For the text-containing cell, return its midpoint in (x, y) coordinate format. 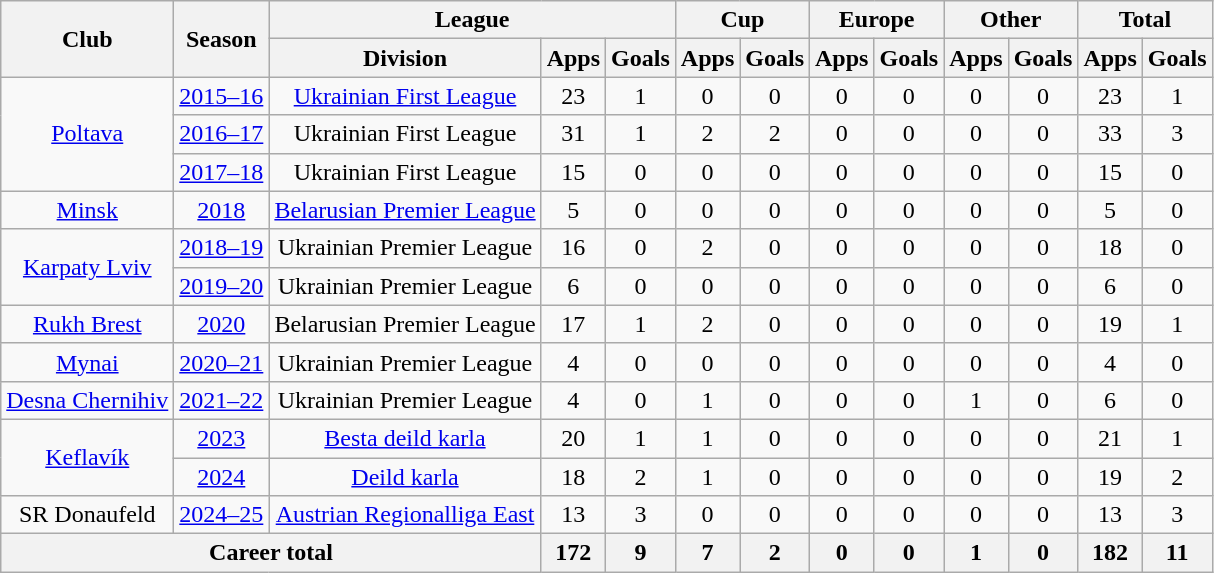
9 (641, 553)
Keflavík (88, 457)
21 (1110, 438)
172 (573, 553)
Deild karla (405, 477)
Other (1011, 20)
7 (707, 553)
2023 (222, 438)
2024–25 (222, 515)
2020–21 (222, 362)
Poltava (88, 134)
2016–17 (222, 134)
Total (1145, 20)
SR Donaufeld (88, 515)
17 (573, 324)
Rukh Brest (88, 324)
2018–19 (222, 248)
Division (405, 58)
Season (222, 39)
2024 (222, 477)
2019–20 (222, 286)
Club (88, 39)
2018 (222, 210)
Desna Chernihiv (88, 400)
182 (1110, 553)
2015–16 (222, 96)
31 (573, 134)
11 (1177, 553)
Mynai (88, 362)
2017–18 (222, 172)
16 (573, 248)
Karpaty Lviv (88, 267)
Europe (877, 20)
33 (1110, 134)
Minsk (88, 210)
League (472, 20)
Cup (742, 20)
2021–22 (222, 400)
Besta deild karla (405, 438)
2020 (222, 324)
Career total (271, 553)
Austrian Regionalliga East (405, 515)
20 (573, 438)
